Provide the [X, Y] coordinate of the cell's center where the given text is located.  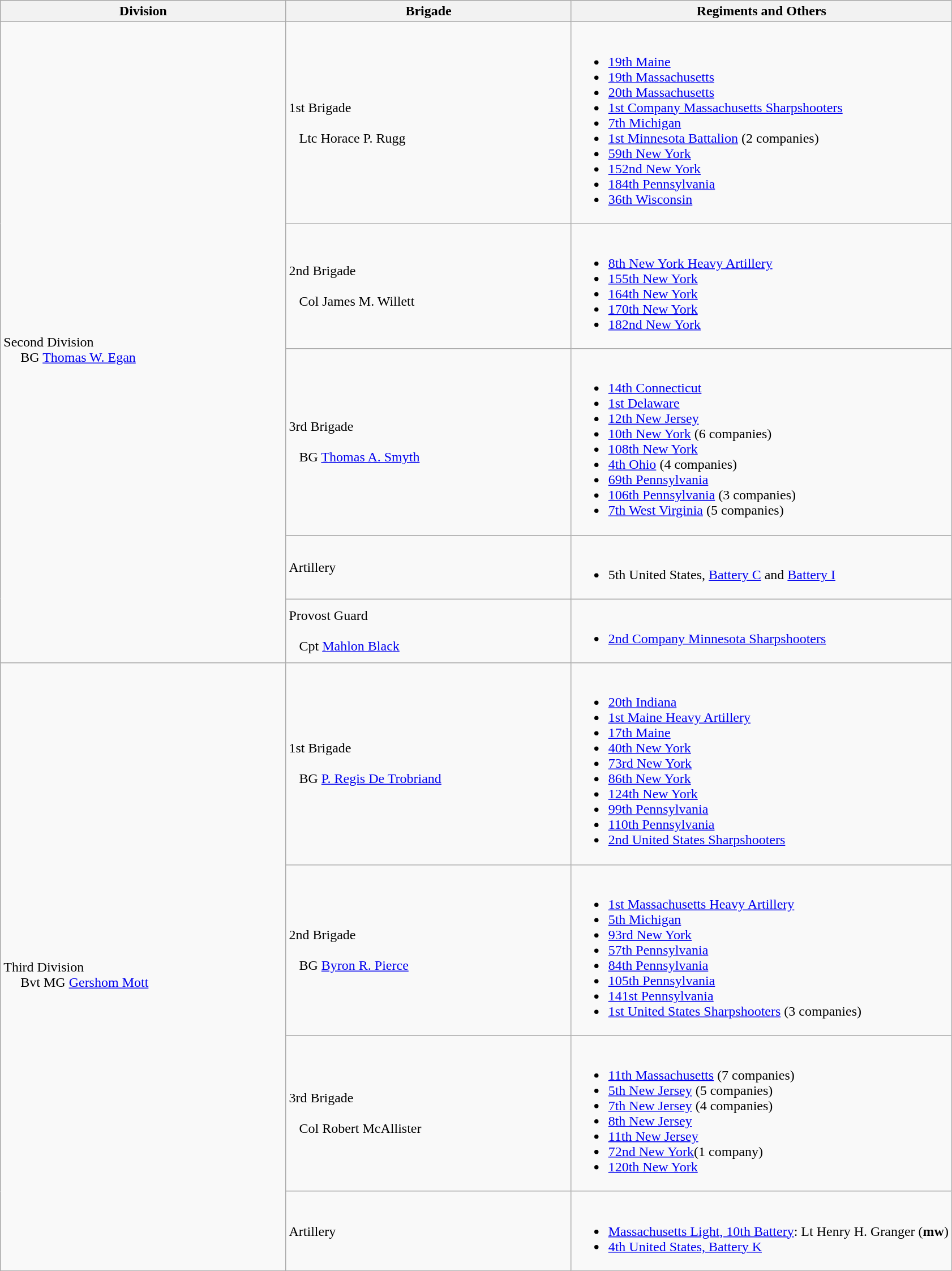
Division [143, 11]
Regiments and Others [761, 11]
2nd Company Minnesota Sharpshooters [761, 631]
Massachusetts Light, 10th Battery: Lt Henry H. Granger (mw)4th United States, Battery K [761, 1231]
1st Brigade Ltc Horace P. Rugg [428, 123]
2nd Brigade Col James M. Willett [428, 286]
Third Division Bvt MG Gershom Mott [143, 967]
5th United States, Battery C and Battery I [761, 567]
3rd Brigade BG Thomas A. Smyth [428, 442]
Provost Guard Cpt Mahlon Black [428, 631]
1st Brigade BG P. Regis De Trobriand [428, 764]
8th New York Heavy Artillery155th New York164th New York170th New York182nd New York [761, 286]
3rd Brigade Col Robert McAllister [428, 1113]
Second Division BG Thomas W. Egan [143, 343]
2nd Brigade BG Byron R. Pierce [428, 950]
Brigade [428, 11]
